Extract the [x, y] coordinate from the center of the cell holding the provided text.  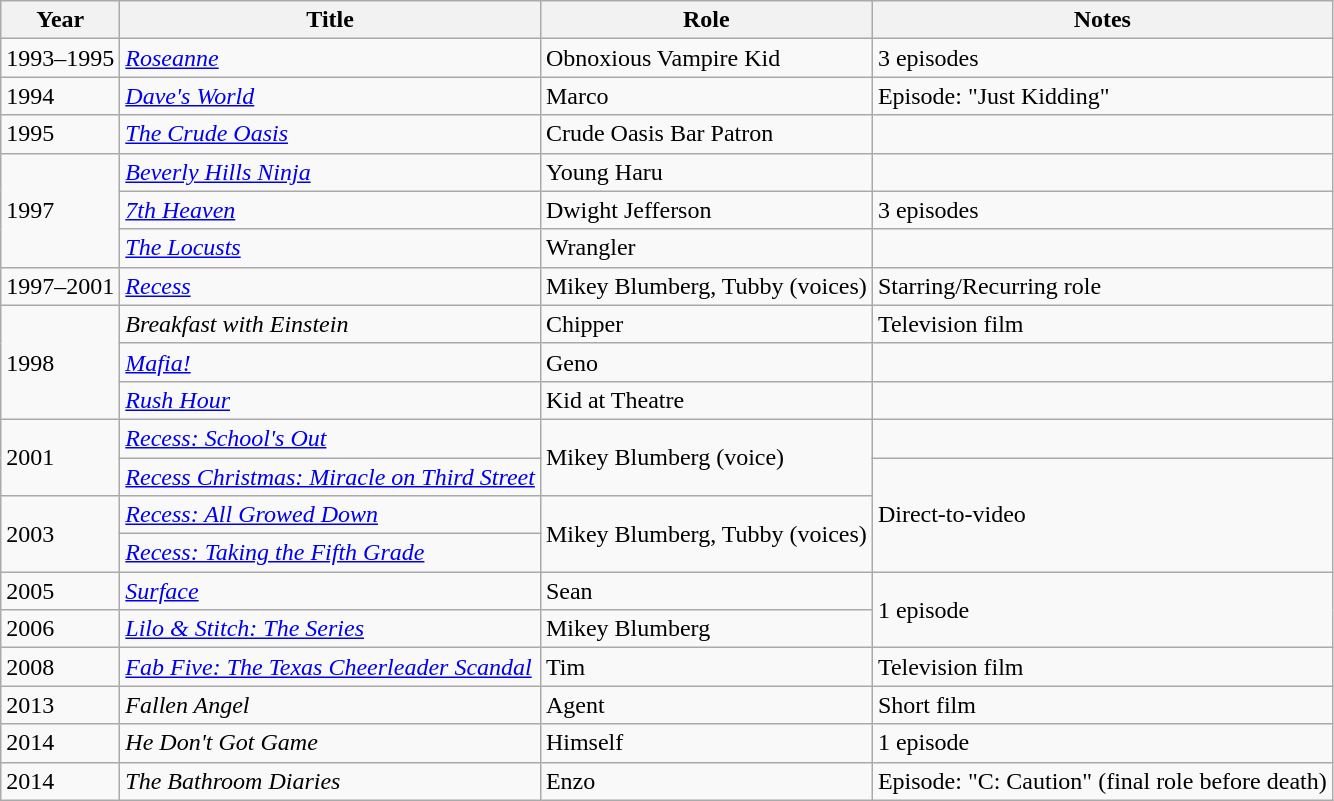
Year [60, 20]
Recess: All Growed Down [330, 515]
Role [706, 20]
Mafia! [330, 362]
Fallen Angel [330, 705]
Obnoxious Vampire Kid [706, 58]
2008 [60, 667]
The Crude Oasis [330, 134]
Marco [706, 96]
The Locusts [330, 248]
Recess: Taking the Fifth Grade [330, 553]
Surface [330, 591]
2001 [60, 457]
Roseanne [330, 58]
Dave's World [330, 96]
Mikey Blumberg (voice) [706, 457]
Agent [706, 705]
Rush Hour [330, 400]
1997–2001 [60, 286]
Episode: "C: Caution" (final role before death) [1102, 781]
Direct-to-video [1102, 515]
Kid at Theatre [706, 400]
2003 [60, 534]
Sean [706, 591]
Recess Christmas: Miracle on Third Street [330, 477]
Young Haru [706, 172]
Notes [1102, 20]
Enzo [706, 781]
Title [330, 20]
Starring/Recurring role [1102, 286]
1995 [60, 134]
Chipper [706, 324]
1993–1995 [60, 58]
Short film [1102, 705]
Mikey Blumberg [706, 629]
2006 [60, 629]
Tim [706, 667]
2005 [60, 591]
1998 [60, 362]
Recess [330, 286]
Crude Oasis Bar Patron [706, 134]
Episode: "Just Kidding" [1102, 96]
He Don't Got Game [330, 743]
The Bathroom Diaries [330, 781]
1997 [60, 210]
7th Heaven [330, 210]
Geno [706, 362]
Breakfast with Einstein [330, 324]
Dwight Jefferson [706, 210]
1994 [60, 96]
2013 [60, 705]
Recess: School's Out [330, 438]
Wrangler [706, 248]
Lilo & Stitch: The Series [330, 629]
Beverly Hills Ninja [330, 172]
Himself [706, 743]
Fab Five: The Texas Cheerleader Scandal [330, 667]
